Return the (x, y) coordinate for the center point of the cell that contains the specified text.  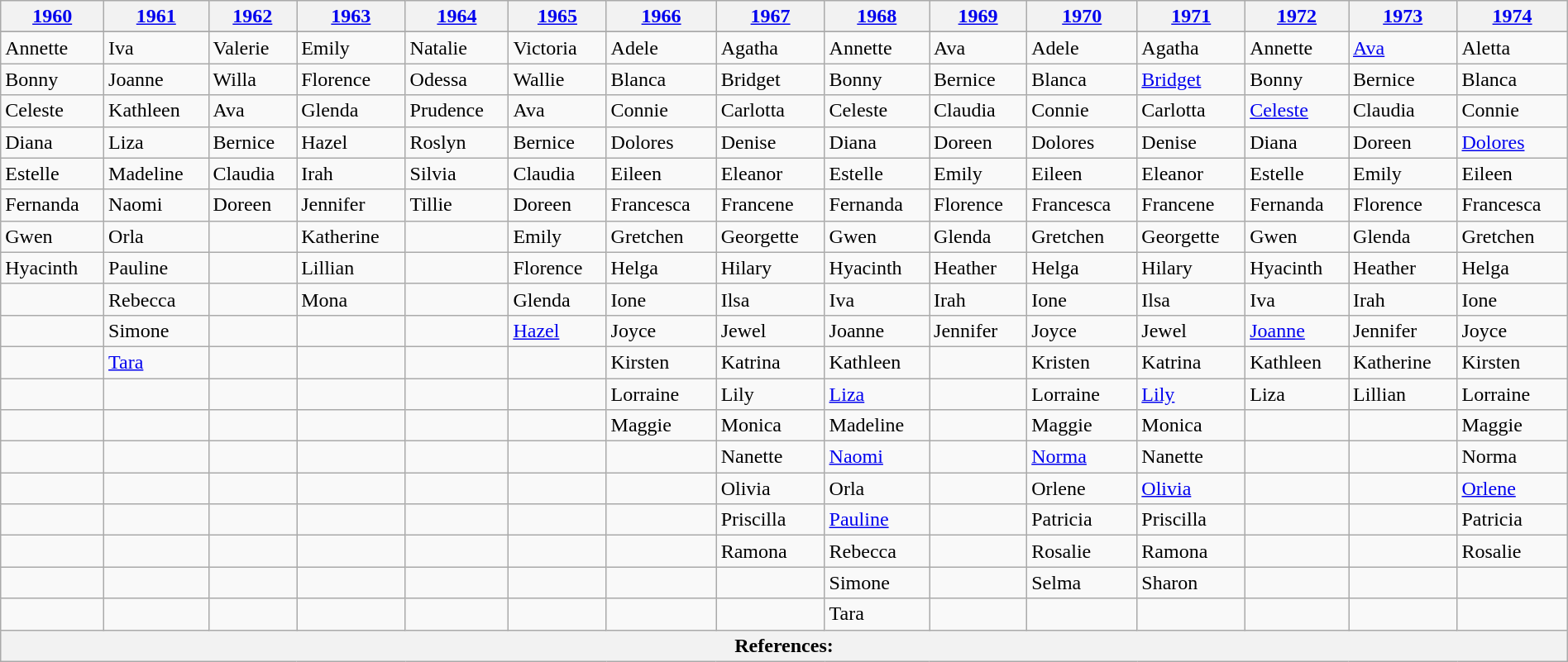
1962 (253, 17)
Aletta (1512, 48)
Prudence (457, 111)
Willa (253, 79)
Natalie (457, 48)
1972 (1297, 17)
Odessa (457, 79)
1974 (1512, 17)
1971 (1191, 17)
References: (784, 645)
1960 (53, 17)
1969 (978, 17)
Sharon (1191, 583)
Mona (351, 299)
Victoria (557, 48)
1967 (771, 17)
Tillie (457, 205)
1961 (156, 17)
1970 (1082, 17)
1964 (457, 17)
1965 (557, 17)
Roslyn (457, 142)
Selma (1082, 583)
1966 (662, 17)
1968 (877, 17)
1963 (351, 17)
1973 (1403, 17)
Kristen (1082, 362)
Silvia (457, 174)
Valerie (253, 48)
Wallie (557, 79)
